From the cell containing the given text, extract its center point as [x, y] coordinate. 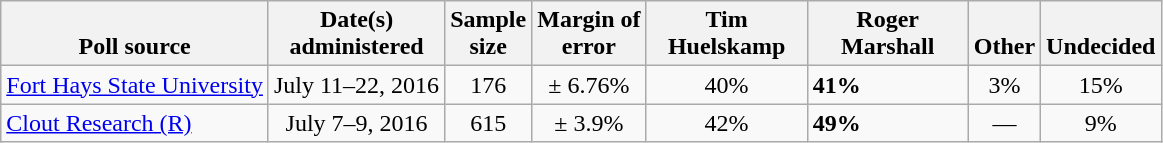
9% [1101, 123]
July 11–22, 2016 [356, 85]
176 [488, 85]
Margin oferror [589, 34]
— [1004, 123]
Poll source [135, 34]
TimHuelskamp [726, 34]
615 [488, 123]
42% [726, 123]
Date(s)administered [356, 34]
Samplesize [488, 34]
41% [888, 85]
Clout Research (R) [135, 123]
July 7–9, 2016 [356, 123]
Other [1004, 34]
Fort Hays State University [135, 85]
± 3.9% [589, 123]
± 6.76% [589, 85]
15% [1101, 85]
40% [726, 85]
3% [1004, 85]
49% [888, 123]
Undecided [1101, 34]
RogerMarshall [888, 34]
